Search for the cell housing the specified text and yield its [X, Y] center coordinate. 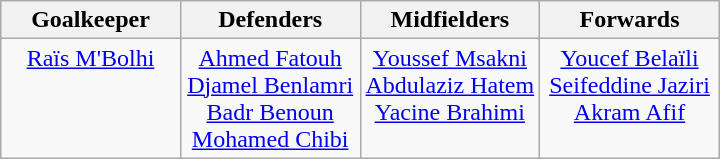
Youcef Belaïli Seifeddine Jaziri Akram Afif [630, 98]
Goalkeeper [91, 20]
Raïs M'Bolhi [91, 98]
Defenders [270, 20]
Ahmed Fatouh Djamel Benlamri Badr Benoun Mohamed Chibi [270, 98]
Youssef Msakni Abdulaziz Hatem Yacine Brahimi [450, 98]
Midfielders [450, 20]
Forwards [630, 20]
